Identify which cell holds the provided text, then report its (x, y) central coordinate. 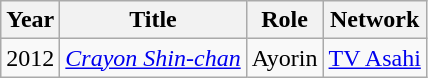
Year (30, 20)
Crayon Shin-chan (153, 58)
Ayorin (284, 58)
2012 (30, 58)
Network (374, 20)
Title (153, 20)
Role (284, 20)
TV Asahi (374, 58)
